Search for the cell housing the specified text and yield its (x, y) center coordinate. 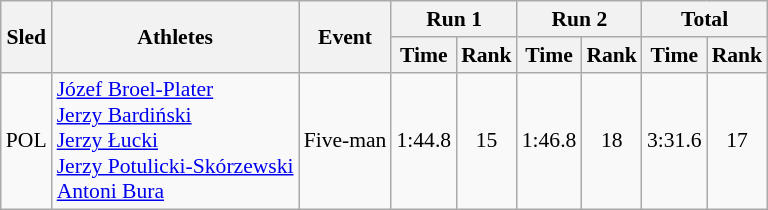
Event (346, 36)
Total (704, 19)
3:31.6 (674, 141)
Athletes (176, 36)
Józef Broel-PlaterJerzy BardińskiJerzy ŁuckiJerzy Potulicki-SkórzewskiAntoni Bura (176, 141)
Sled (26, 36)
POL (26, 141)
15 (486, 141)
1:44.8 (424, 141)
1:46.8 (550, 141)
Five-man (346, 141)
18 (612, 141)
Run 1 (454, 19)
Run 2 (580, 19)
17 (738, 141)
